From the cell containing the given text, extract its center point as (x, y) coordinate. 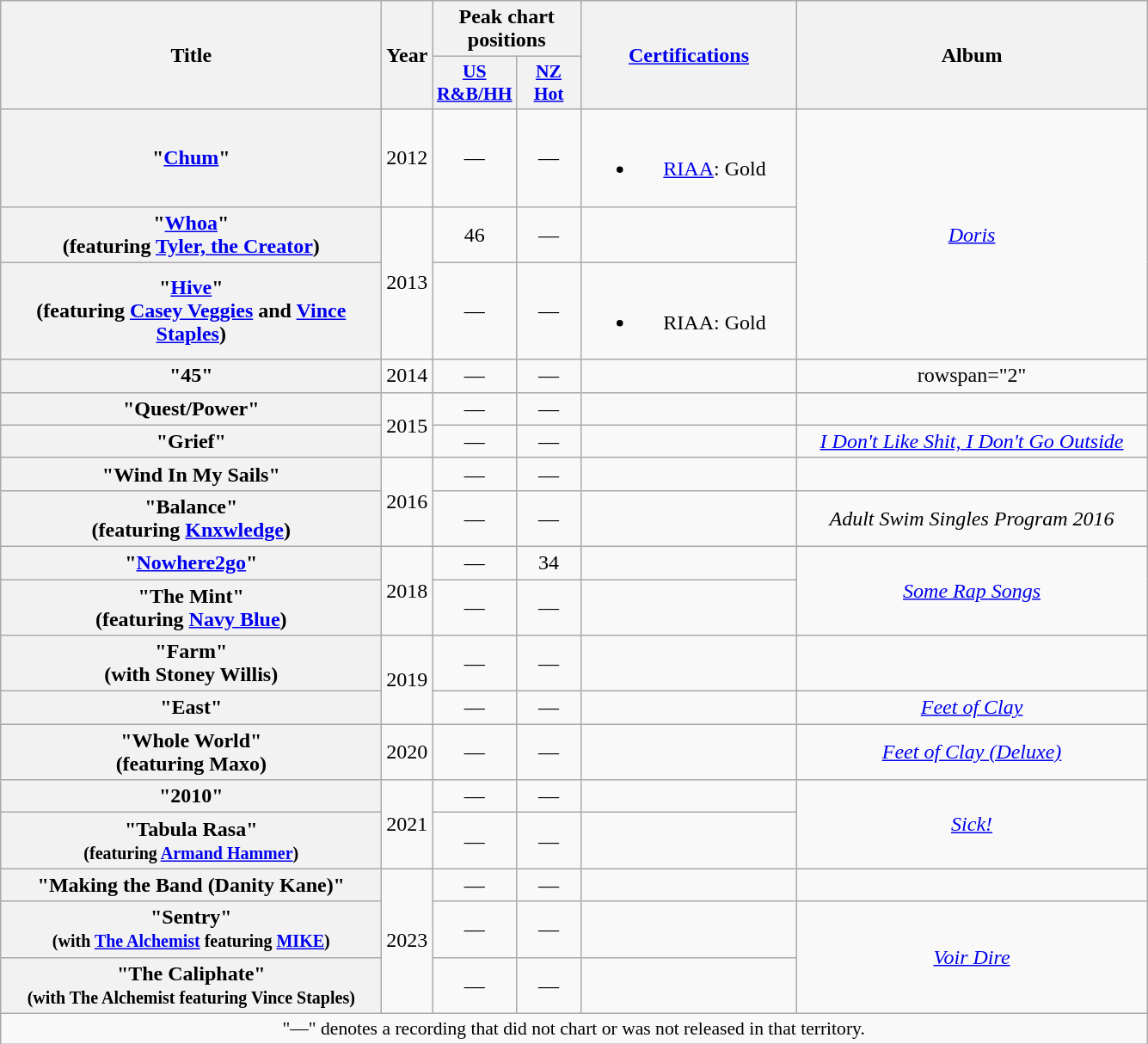
Album (972, 55)
2019 (408, 679)
Certifications (688, 55)
"Making the Band (Danity Kane)" (191, 885)
2023 (408, 941)
Feet of Clay (972, 708)
rowspan="2" (972, 376)
34 (549, 562)
2013 (408, 283)
"The Mint"(featuring Navy Blue) (191, 607)
2015 (408, 425)
2021 (408, 824)
"—" denotes a recording that did not chart or was not released in that territory. (574, 1029)
"Quest/Power" (191, 408)
"Whoa"(featuring Tyler, the Creator) (191, 234)
"Nowhere2go" (191, 562)
Some Rap Songs (972, 590)
"Sentry"(with The Alchemist featuring MIKE) (191, 929)
Year (408, 55)
2018 (408, 590)
"Tabula Rasa"(featuring Armand Hammer) (191, 841)
"Chum" (191, 158)
Adult Swim Singles Program 2016 (972, 518)
NZHot (549, 83)
46 (475, 234)
Doris (972, 234)
2020 (408, 752)
"Hive"(featuring Casey Veggies and Vince Staples) (191, 311)
Title (191, 55)
Sick! (972, 824)
"Whole World"(featuring Maxo) (191, 752)
Voir Dire (972, 957)
"Grief" (191, 441)
"45" (191, 376)
"2010" (191, 796)
2014 (408, 376)
"The Caliphate"(with The Alchemist featuring Vince Staples) (191, 986)
Feet of Clay (Deluxe) (972, 752)
"Wind In My Sails" (191, 474)
"Farm"(with Stoney Willis) (191, 664)
"Balance"(featuring Knxwledge) (191, 518)
US R&B/HH (475, 83)
2012 (408, 158)
I Don't Like Shit, I Don't Go Outside (972, 441)
2016 (408, 502)
Peak chart positions (507, 29)
"East" (191, 708)
